Pinpoint the cell where the given text exists, returning its (X, Y) midpoint coordinate. 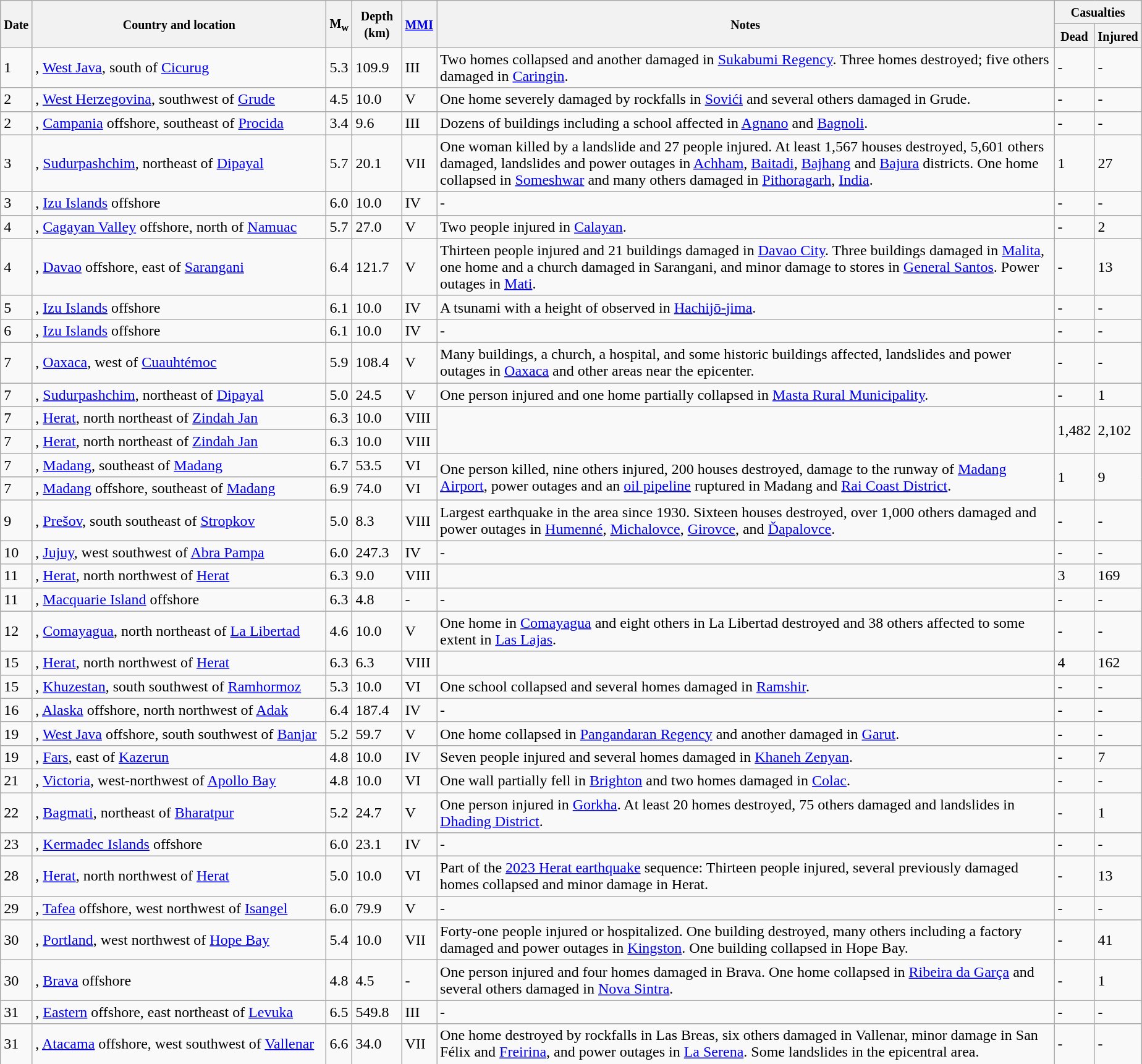
1,482 (1074, 430)
A tsunami with a height of observed in Hachijō-jima. (745, 307)
, Jujuy, west southwest of Abra Pampa (179, 552)
Country and location (179, 24)
, Kermadec Islands offshore (179, 845)
187.4 (377, 710)
, Comayagua, north northeast of La Libertad (179, 631)
, Victoria, west-northwest of Apollo Bay (179, 780)
, Davao offshore, east of Sarangani (179, 267)
Notes (745, 24)
, Alaska offshore, north northwest of Adak (179, 710)
34.0 (377, 1044)
6 (16, 331)
Casualties (1098, 12)
, Eastern offshore, east northeast of Levuka (179, 1012)
, Madang, southeast of Madang (179, 465)
, Prešov, south southeast of Stropkov (179, 520)
Date (16, 24)
6.9 (339, 489)
Injured (1118, 36)
59.7 (377, 733)
One home severely damaged by rockfalls in Sovići and several others damaged in Grude. (745, 99)
Two homes collapsed and another damaged in Sukabumi Regency. Three homes destroyed; five others damaged in Caringin. (745, 68)
169 (1118, 576)
22 (16, 812)
One person injured and one home partially collapsed in Masta Rural Municipality. (745, 395)
27 (1118, 163)
, Brava offshore (179, 980)
, Bagmati, northeast of Bharatpur (179, 812)
121.7 (377, 267)
549.8 (377, 1012)
5.4 (339, 940)
, Cagayan Valley offshore, north of Namuac (179, 227)
24.5 (377, 395)
23 (16, 845)
, West Java offshore, south southwest of Banjar (179, 733)
27.0 (377, 227)
6.5 (339, 1012)
6.6 (339, 1044)
3.4 (339, 123)
Two people injured in Calayan. (745, 227)
21 (16, 780)
One home in Comayagua and eight others in La Libertad destroyed and 38 others affected to some extent in Las Lajas. (745, 631)
29 (16, 908)
16 (16, 710)
, Oaxaca, west of Cuauhtémoc (179, 362)
20.1 (377, 163)
One person injured and four homes damaged in Brava. One home collapsed in Ribeira da Garça and several others damaged in Nova Sintra. (745, 980)
5 (16, 307)
MMI (419, 24)
162 (1118, 663)
4.6 (339, 631)
74.0 (377, 489)
5.9 (339, 362)
, Khuzestan, south southwest of Ramhormoz (179, 686)
53.5 (377, 465)
Depth (km) (377, 24)
2,102 (1118, 430)
79.9 (377, 908)
, Macquarie Island offshore (179, 599)
One wall partially fell in Brighton and two homes damaged in Colac. (745, 780)
, Atacama offshore, west southwest of Vallenar (179, 1044)
41 (1118, 940)
One school collapsed and several homes damaged in Ramshir. (745, 686)
247.3 (377, 552)
, Campania offshore, southeast of Procida (179, 123)
23.1 (377, 845)
10 (16, 552)
, West Herzegovina, southwest of Grude (179, 99)
Dozens of buildings including a school affected in Agnano and Bagnoli. (745, 123)
6.7 (339, 465)
One person injured in Gorkha. At least 20 homes destroyed, 75 others damaged and landslides in Dhading District. (745, 812)
9.0 (377, 576)
Part of the 2023 Herat earthquake sequence: Thirteen people injured, several previously damaged homes collapsed and minor damage in Herat. (745, 876)
Dead (1074, 36)
, Tafea offshore, west northwest of Isangel (179, 908)
12 (16, 631)
28 (16, 876)
Seven people injured and several homes damaged in Khaneh Zenyan. (745, 757)
One home collapsed in Pangandaran Regency and another damaged in Garut. (745, 733)
109.9 (377, 68)
9.6 (377, 123)
108.4 (377, 362)
, West Java, south of Cicurug (179, 68)
Mw (339, 24)
, Portland, west northwest of Hope Bay (179, 940)
, Madang offshore, southeast of Madang (179, 489)
, Fars, east of Kazerun (179, 757)
24.7 (377, 812)
8.3 (377, 520)
